Return the [X, Y] coordinate for the center point of the cell that contains the specified text.  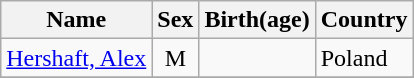
Name [76, 20]
Birth(age) [257, 20]
Country [364, 20]
Poland [364, 58]
M [176, 58]
Hershaft, Alex [76, 58]
Sex [176, 20]
